Extract the (x, y) coordinate from the center of the cell holding the provided text.  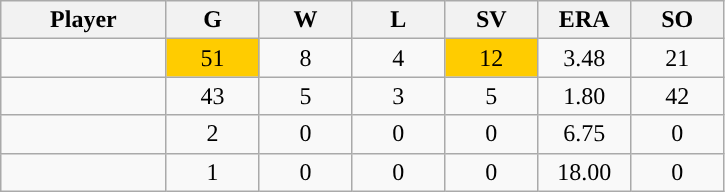
3 (398, 96)
6.75 (584, 134)
8 (306, 58)
4 (398, 58)
SV (492, 20)
21 (678, 58)
12 (492, 58)
1 (212, 172)
SO (678, 20)
2 (212, 134)
1.80 (584, 96)
Player (84, 20)
51 (212, 58)
G (212, 20)
W (306, 20)
43 (212, 96)
3.48 (584, 58)
18.00 (584, 172)
ERA (584, 20)
L (398, 20)
42 (678, 96)
